Provide the (X, Y) coordinate of the cell's center where the given text is located.  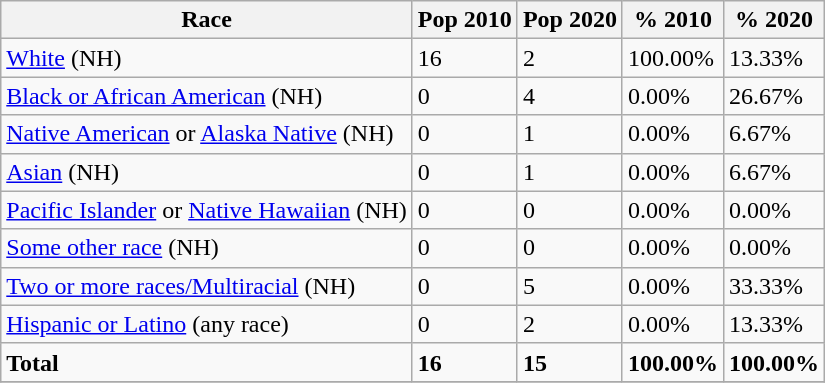
% 2020 (774, 20)
Hispanic or Latino (any race) (207, 324)
% 2010 (672, 20)
White (NH) (207, 58)
Asian (NH) (207, 172)
Native American or Alaska Native (NH) (207, 134)
Some other race (NH) (207, 248)
4 (570, 96)
5 (570, 286)
Pop 2020 (570, 20)
Total (207, 362)
15 (570, 362)
Pop 2010 (464, 20)
Pacific Islander or Native Hawaiian (NH) (207, 210)
26.67% (774, 96)
Black or African American (NH) (207, 96)
33.33% (774, 286)
Race (207, 20)
Two or more races/Multiracial (NH) (207, 286)
